Detect which cell encompasses the target text, then output its [x, y] center coordinate. 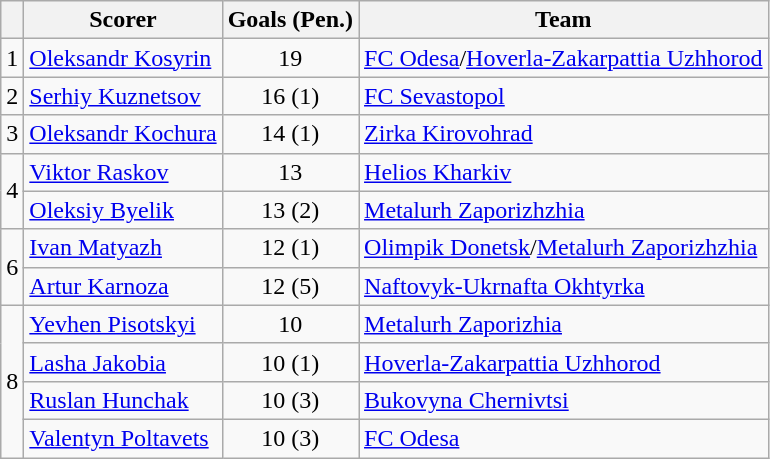
Oleksiy Byelik [123, 210]
12 (1) [290, 248]
16 (1) [290, 96]
12 (5) [290, 286]
Ruslan Hunchak [123, 400]
13 [290, 172]
Hoverla-Zakarpattia Uzhhorod [564, 362]
Yevhen Pisotskyi [123, 324]
14 (1) [290, 134]
FC Odesa [564, 438]
3 [12, 134]
Scorer [123, 20]
4 [12, 191]
13 (2) [290, 210]
10 [290, 324]
Ivan Matyazh [123, 248]
Metalurh Zaporizhzhia [564, 210]
Artur Karnoza [123, 286]
Valentyn Poltavets [123, 438]
FC Odesa/Hoverla-Zakarpattia Uzhhorod [564, 58]
Naftovyk-Ukrnafta Okhtyrka [564, 286]
Lasha Jakobia [123, 362]
Bukovyna Chernivtsi [564, 400]
Oleksandr Kosyrin [123, 58]
FC Sevastopol [564, 96]
Helios Kharkiv [564, 172]
1 [12, 58]
10 (1) [290, 362]
Oleksandr Kochura [123, 134]
Serhiy Kuznetsov [123, 96]
Goals (Pen.) [290, 20]
Olimpik Donetsk/Metalurh Zaporizhzhia [564, 248]
19 [290, 58]
Zirka Kirovohrad [564, 134]
Metalurh Zaporizhia [564, 324]
8 [12, 381]
2 [12, 96]
6 [12, 267]
Viktor Raskov [123, 172]
Team [564, 20]
